Detect which cell encompasses the target text, then output its [X, Y] center coordinate. 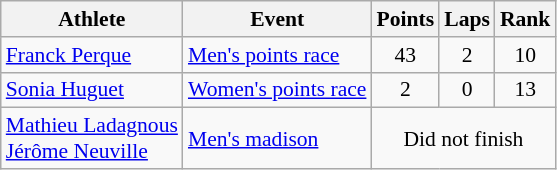
Men's points race [278, 55]
Athlete [92, 19]
Sonia Huguet [92, 90]
Franck Perque [92, 55]
43 [405, 55]
0 [467, 90]
Did not finish [463, 138]
10 [526, 55]
Mathieu LadagnousJérôme Neuville [92, 138]
Laps [467, 19]
Rank [526, 19]
Women's points race [278, 90]
Men's madison [278, 138]
Event [278, 19]
Points [405, 19]
13 [526, 90]
